Locate the cell with the specified text and output its (X, Y) center coordinate. 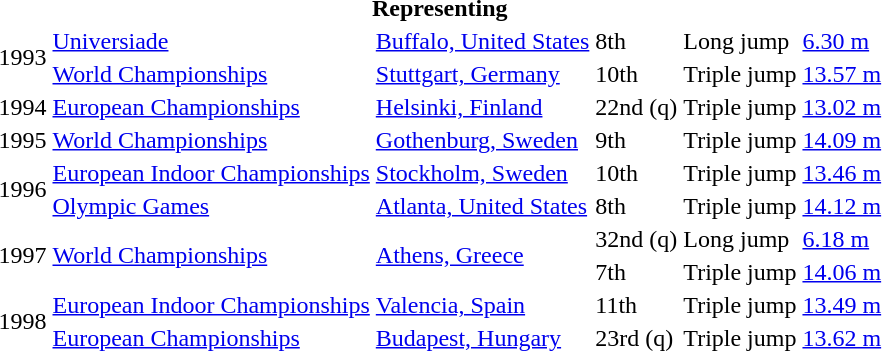
22nd (q) (636, 107)
European Championships (211, 107)
Buffalo, United States (482, 41)
32nd (q) (636, 239)
Atlanta, United States (482, 206)
Stuttgart, Germany (482, 74)
Olympic Games (211, 206)
11th (636, 305)
Athens, Greece (482, 256)
7th (636, 272)
Helsinki, Finland (482, 107)
9th (636, 140)
Universiade (211, 41)
Gothenburg, Sweden (482, 140)
Stockholm, Sweden (482, 173)
Valencia, Spain (482, 305)
